Return the (X, Y) coordinate for the center point of the cell that contains the specified text.  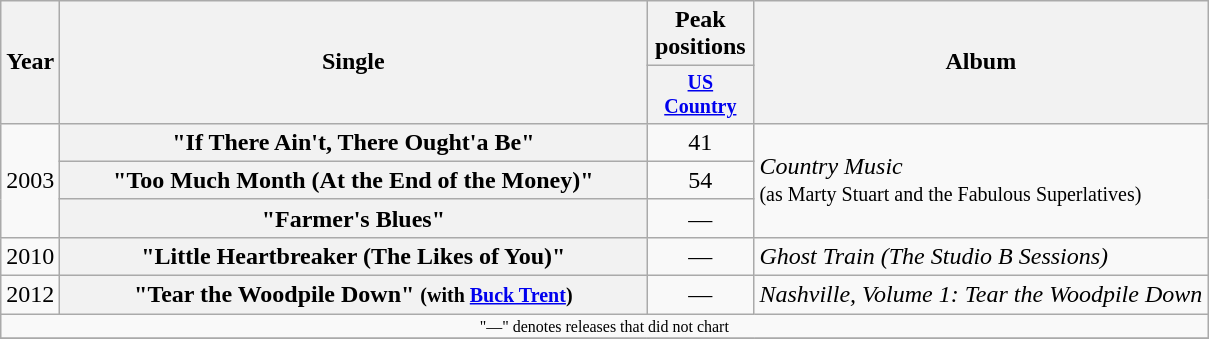
"—" denotes releases that did not chart (604, 326)
Album (981, 62)
US Country (700, 94)
"Little Heartbreaker (The Likes of You)" (354, 256)
2012 (30, 295)
"Tear the Woodpile Down" (with Buck Trent) (354, 295)
"Farmer's Blues" (354, 218)
54 (700, 180)
Nashville, Volume 1: Tear the Woodpile Down (981, 295)
41 (700, 142)
2003 (30, 180)
Country Music(as Marty Stuart and the Fabulous Superlatives) (981, 180)
Ghost Train (The Studio B Sessions) (981, 256)
Year (30, 62)
"If There Ain't, There Ought'a Be" (354, 142)
2010 (30, 256)
Peak positions (700, 34)
Single (354, 62)
"Too Much Month (At the End of the Money)" (354, 180)
